Capture the cell that displays the provided text and extract its (x, y) central coordinate. 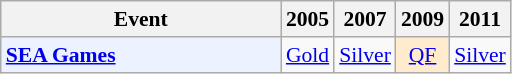
Event (141, 19)
2005 (308, 19)
QF (422, 55)
2007 (365, 19)
Gold (308, 55)
SEA Games (141, 55)
2011 (480, 19)
2009 (422, 19)
